From the cell containing the given text, extract its center point as [X, Y] coordinate. 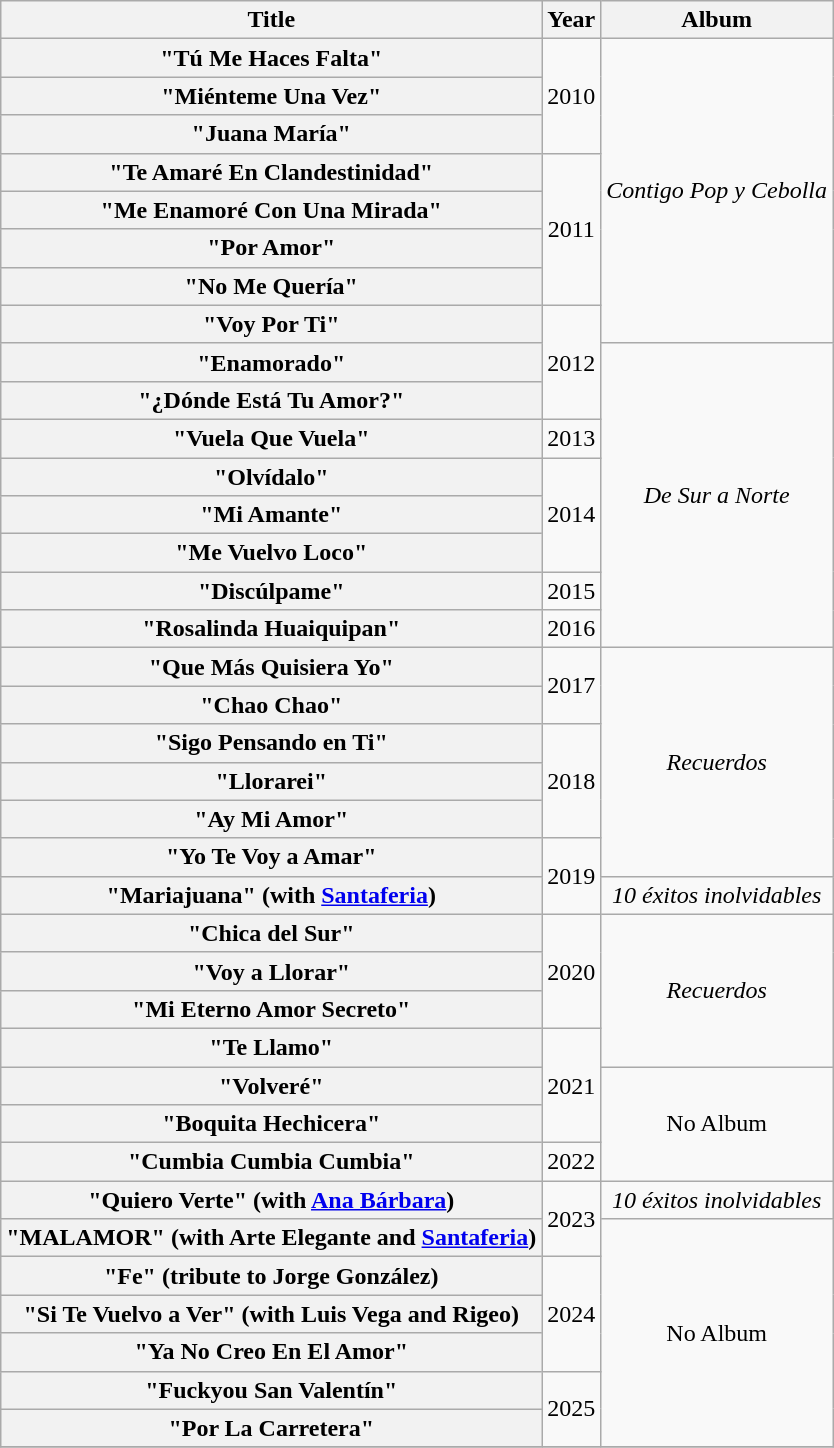
2020 [572, 971]
"Voy a Llorar" [272, 971]
2023 [572, 1219]
"Por La Carretera" [272, 1428]
2017 [572, 686]
"Boquita Hechicera" [272, 1124]
"MALAMOR" (with Arte Elegante and Santaferia) [272, 1238]
"Que Más Quisiera Yo" [272, 667]
"Discúlpame" [272, 591]
2012 [572, 362]
"Tú Me Haces Falta" [272, 58]
2015 [572, 591]
2013 [572, 438]
"Te Amaré En Clandestinidad" [272, 172]
"Enamorado" [272, 362]
"¿Dónde Está Tu Amor?" [272, 400]
2024 [572, 1314]
"Voy Por Ti" [272, 324]
"Volveré" [272, 1085]
"Mariajuana" (with Santaferia) [272, 895]
"Quiero Verte" (with Ana Bárbara) [272, 1200]
2018 [572, 781]
2025 [572, 1409]
"Llorarei" [272, 781]
Album [717, 20]
Title [272, 20]
2011 [572, 229]
"Ay Mi Amor" [272, 819]
2022 [572, 1162]
2016 [572, 629]
"Cumbia Cumbia Cumbia" [272, 1162]
"Mi Amante" [272, 515]
"Si Te Vuelvo a Ver" (with Luis Vega and Rigeo) [272, 1314]
"Yo Te Voy a Amar" [272, 857]
"No Me Quería" [272, 286]
"Miénteme Una Vez" [272, 96]
2014 [572, 515]
"Por Amor" [272, 248]
"Fuckyou San Valentín" [272, 1390]
"Olvídalo" [272, 477]
"Me Enamoré Con Una Mirada" [272, 210]
"Chao Chao" [272, 705]
"Me Vuelvo Loco" [272, 553]
"Chica del Sur" [272, 933]
2019 [572, 876]
"Vuela Que Vuela" [272, 438]
"Te Llamo" [272, 1047]
"Sigo Pensando en Ti" [272, 743]
"Juana María" [272, 134]
"Ya No Creo En El Amor" [272, 1352]
Contigo Pop y Cebolla [717, 191]
"Rosalinda Huaiquipan" [272, 629]
"Mi Eterno Amor Secreto" [272, 1009]
2021 [572, 1085]
Year [572, 20]
"Fe" (tribute to Jorge González) [272, 1276]
2010 [572, 96]
De Sur a Norte [717, 495]
